Determine the [X, Y] coordinate at the center of the cell enclosing the given text.  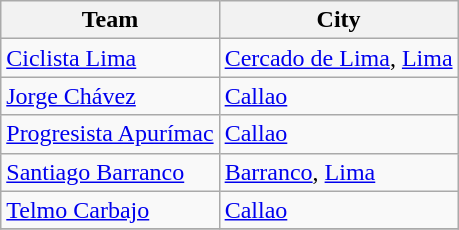
Team [110, 20]
Jorge Chávez [110, 96]
Santiago Barranco [110, 172]
Telmo Carbajo [110, 210]
Progresista Apurímac [110, 134]
Ciclista Lima [110, 58]
Cercado de Lima, Lima [338, 58]
Barranco, Lima [338, 172]
City [338, 20]
